Output the (X, Y) coordinate of the center of the cell containing the given text.  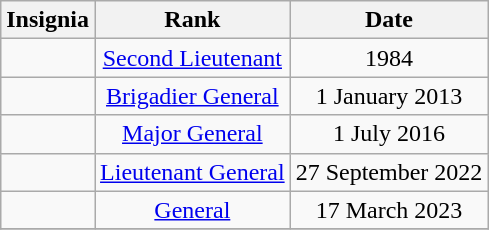
Brigadier General (193, 96)
Date (389, 20)
Lieutenant General (193, 172)
1 January 2013 (389, 96)
1 July 2016 (389, 134)
Insignia (48, 20)
1984 (389, 58)
17 March 2023 (389, 210)
Second Lieutenant (193, 58)
Major General (193, 134)
27 September 2022 (389, 172)
Rank (193, 20)
General (193, 210)
